From the cell containing the given text, extract its center point as [x, y] coordinate. 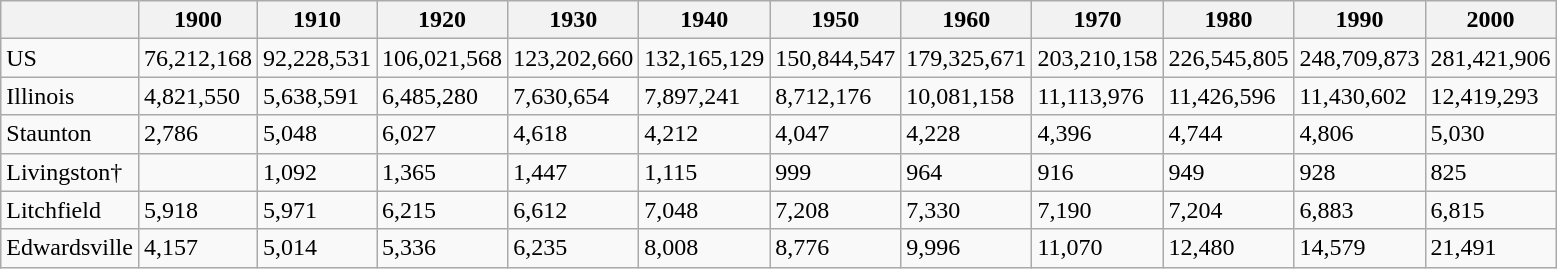
928 [1360, 172]
1940 [704, 20]
6,612 [574, 210]
999 [836, 172]
1950 [836, 20]
5,638,591 [318, 96]
4,806 [1360, 134]
11,070 [1098, 248]
1990 [1360, 20]
1,447 [574, 172]
2000 [1490, 20]
1920 [442, 20]
5,030 [1490, 134]
1980 [1228, 20]
Litchfield [70, 210]
6,215 [442, 210]
7,190 [1098, 210]
6,027 [442, 134]
11,426,596 [1228, 96]
Livingston† [70, 172]
1910 [318, 20]
Staunton [70, 134]
11,113,976 [1098, 96]
825 [1490, 172]
1,365 [442, 172]
6,883 [1360, 210]
4,157 [198, 248]
12,480 [1228, 248]
1960 [966, 20]
123,202,660 [574, 58]
5,336 [442, 248]
14,579 [1360, 248]
1970 [1098, 20]
281,421,906 [1490, 58]
6,485,280 [442, 96]
1,115 [704, 172]
150,844,547 [836, 58]
7,204 [1228, 210]
9,996 [966, 248]
916 [1098, 172]
5,048 [318, 134]
8,776 [836, 248]
4,396 [1098, 134]
1900 [198, 20]
226,545,805 [1228, 58]
12,419,293 [1490, 96]
964 [966, 172]
76,212,168 [198, 58]
5,971 [318, 210]
248,709,873 [1360, 58]
Illinois [70, 96]
203,210,158 [1098, 58]
92,228,531 [318, 58]
4,744 [1228, 134]
7,897,241 [704, 96]
8,008 [704, 248]
4,821,550 [198, 96]
179,325,671 [966, 58]
1930 [574, 20]
2,786 [198, 134]
6,815 [1490, 210]
21,491 [1490, 248]
106,021,568 [442, 58]
4,618 [574, 134]
US [70, 58]
4,047 [836, 134]
4,212 [704, 134]
1,092 [318, 172]
10,081,158 [966, 96]
Edwardsville [70, 248]
7,208 [836, 210]
8,712,176 [836, 96]
132,165,129 [704, 58]
5,014 [318, 248]
949 [1228, 172]
6,235 [574, 248]
7,630,654 [574, 96]
7,048 [704, 210]
4,228 [966, 134]
7,330 [966, 210]
5,918 [198, 210]
11,430,602 [1360, 96]
